Capture the cell that displays the provided text and extract its (x, y) central coordinate. 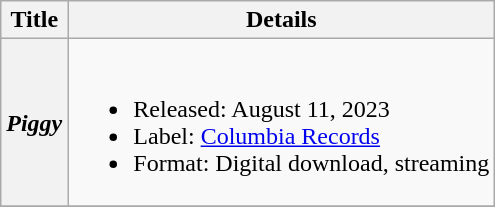
Title (34, 20)
Released: August 11, 2023Label: Columbia RecordsFormat: Digital download, streaming (282, 122)
Details (282, 20)
Piggy (34, 122)
